Find where the given text appears and provide that cell's center as (X, Y) coordinate. 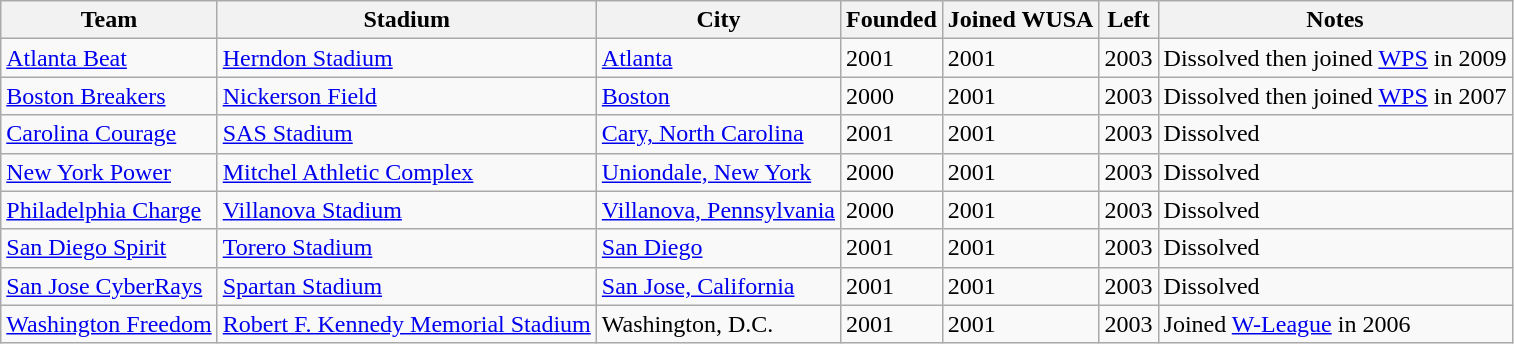
Spartan Stadium (406, 286)
Stadium (406, 20)
Torero Stadium (406, 248)
Herndon Stadium (406, 58)
Nickerson Field (406, 96)
Team (109, 20)
Notes (1335, 20)
New York Power (109, 172)
Washington, D.C. (718, 324)
Cary, North Carolina (718, 134)
Villanova, Pennsylvania (718, 210)
Robert F. Kennedy Memorial Stadium (406, 324)
Boston Breakers (109, 96)
Founded (892, 20)
Left (1128, 20)
Philadelphia Charge (109, 210)
Boston (718, 96)
San Jose, California (718, 286)
Mitchel Athletic Complex (406, 172)
Atlanta Beat (109, 58)
Dissolved then joined WPS in 2009 (1335, 58)
San Diego Spirit (109, 248)
SAS Stadium (406, 134)
Uniondale, New York (718, 172)
Joined W-League in 2006 (1335, 324)
Dissolved then joined WPS in 2007 (1335, 96)
Atlanta (718, 58)
San Diego (718, 248)
Villanova Stadium (406, 210)
Carolina Courage (109, 134)
Joined WUSA (1020, 20)
City (718, 20)
Washington Freedom (109, 324)
San Jose CyberRays (109, 286)
